Locate the cell with the specified text and output its (x, y) center coordinate. 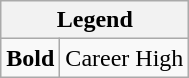
Legend (95, 20)
Career High (124, 58)
Bold (30, 58)
